Find where the given text appears and provide that cell's center as (X, Y) coordinate. 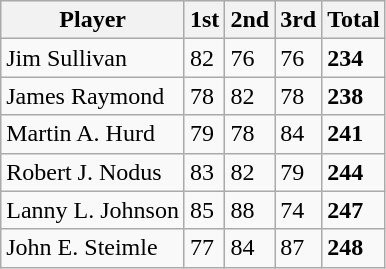
238 (354, 96)
Lanny L. Johnson (93, 210)
83 (204, 172)
2nd (250, 20)
Total (354, 20)
Player (93, 20)
234 (354, 58)
87 (298, 248)
244 (354, 172)
247 (354, 210)
85 (204, 210)
Martin A. Hurd (93, 134)
Robert J. Nodus (93, 172)
248 (354, 248)
74 (298, 210)
Jim Sullivan (93, 58)
241 (354, 134)
3rd (298, 20)
77 (204, 248)
John E. Steimle (93, 248)
1st (204, 20)
88 (250, 210)
James Raymond (93, 96)
